Determine the [x, y] coordinate at the center of the cell enclosing the given text.  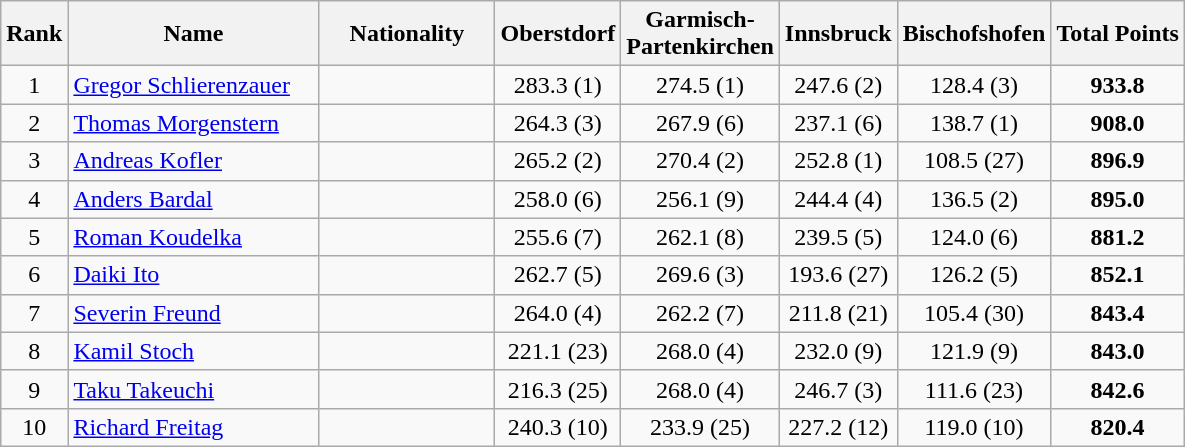
264.0 (4) [558, 313]
896.9 [1118, 161]
264.3 (3) [558, 123]
Oberstdorf [558, 34]
8 [34, 351]
Anders Bardal [194, 199]
258.0 (6) [558, 199]
Nationality [407, 34]
7 [34, 313]
Andreas Kofler [194, 161]
233.9 (25) [700, 427]
232.0 (9) [838, 351]
5 [34, 237]
Kamil Stoch [194, 351]
255.6 (7) [558, 237]
262.2 (7) [700, 313]
908.0 [1118, 123]
933.8 [1118, 85]
820.4 [1118, 427]
Richard Freitag [194, 427]
2 [34, 123]
252.8 (1) [838, 161]
Roman Koudelka [194, 237]
128.4 (3) [974, 85]
240.3 (10) [558, 427]
221.1 (23) [558, 351]
Daiki Ito [194, 275]
3 [34, 161]
Gregor Schlierenzauer [194, 85]
4 [34, 199]
843.4 [1118, 313]
881.2 [1118, 237]
842.6 [1118, 389]
138.7 (1) [974, 123]
111.6 (23) [974, 389]
9 [34, 389]
270.4 (2) [700, 161]
136.5 (2) [974, 199]
124.0 (6) [974, 237]
283.3 (1) [558, 85]
10 [34, 427]
262.1 (8) [700, 237]
1 [34, 85]
Taku Takeuchi [194, 389]
Garmisch-Partenkirchen [700, 34]
Thomas Morgenstern [194, 123]
211.8 (21) [838, 313]
Rank [34, 34]
Innsbruck [838, 34]
119.0 (10) [974, 427]
Severin Freund [194, 313]
6 [34, 275]
193.6 (27) [838, 275]
274.5 (1) [700, 85]
105.4 (30) [974, 313]
Total Points [1118, 34]
Bischofshofen [974, 34]
843.0 [1118, 351]
216.3 (25) [558, 389]
852.1 [1118, 275]
267.9 (6) [700, 123]
247.6 (2) [838, 85]
126.2 (5) [974, 275]
244.4 (4) [838, 199]
227.2 (12) [838, 427]
246.7 (3) [838, 389]
Name [194, 34]
265.2 (2) [558, 161]
121.9 (9) [974, 351]
237.1 (6) [838, 123]
262.7 (5) [558, 275]
895.0 [1118, 199]
239.5 (5) [838, 237]
108.5 (27) [974, 161]
269.6 (3) [700, 275]
256.1 (9) [700, 199]
